For the text-containing cell, return its midpoint in [x, y] coordinate format. 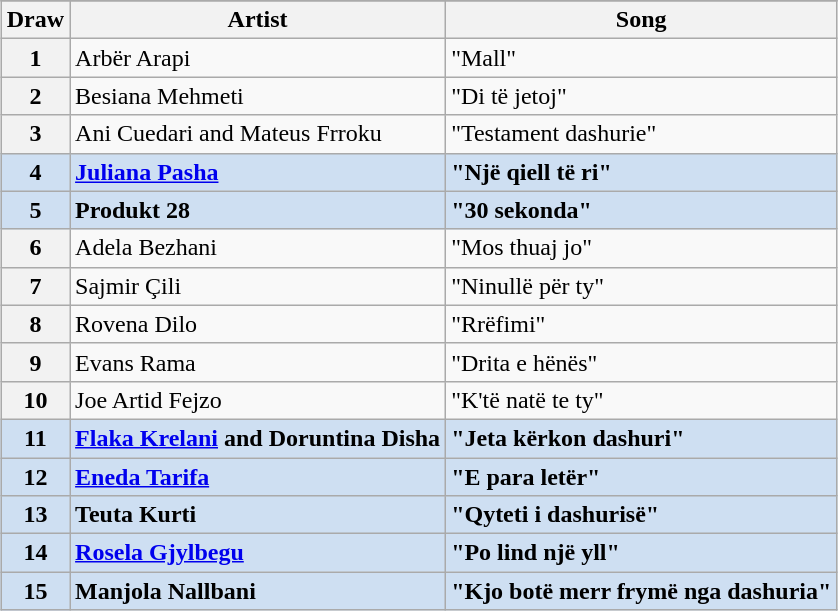
"Drita e hënës" [642, 362]
Adela Bezhani [258, 248]
6 [35, 248]
13 [35, 515]
8 [35, 324]
"Jeta kërkon dashuri" [642, 438]
Song [642, 20]
5 [35, 210]
Juliana Pasha [258, 172]
Evans Rama [258, 362]
Ani Cuedari and Mateus Frroku [258, 134]
"E para letër" [642, 477]
1 [35, 58]
4 [35, 172]
"Qyteti i dashurisë" [642, 515]
Teuta Kurti [258, 515]
Sajmir Çili [258, 286]
Manjola Nallbani [258, 591]
7 [35, 286]
Rovena Dilo [258, 324]
"Testament dashurie" [642, 134]
"Po lind një yll" [642, 553]
Rosela Gjylbegu [258, 553]
14 [35, 553]
Draw [35, 20]
2 [35, 96]
"Kjo botë merr frymë nga dashuria" [642, 591]
Eneda Tarifa [258, 477]
12 [35, 477]
9 [35, 362]
Besiana Mehmeti [258, 96]
"30 sekonda" [642, 210]
15 [35, 591]
11 [35, 438]
10 [35, 400]
"Mos thuaj jo" [642, 248]
3 [35, 134]
Arbër Arapi [258, 58]
Produkt 28 [258, 210]
"K'të natë te ty" [642, 400]
"Di të jetoj" [642, 96]
"Ninullë për ty" [642, 286]
Flaka Krelani and Doruntina Disha [258, 438]
Artist [258, 20]
"Një qiell të ri" [642, 172]
"Mall" [642, 58]
"Rrëfimi" [642, 324]
Joe Artid Fejzo [258, 400]
